Determine the (X, Y) coordinate at the center of the cell enclosing the given text.  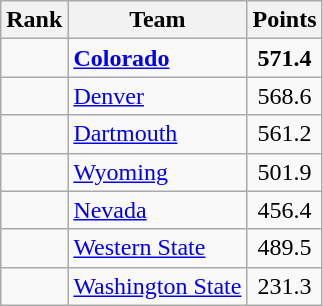
Team (158, 20)
Rank (34, 20)
231.3 (284, 286)
561.2 (284, 134)
Points (284, 20)
Denver (158, 96)
Nevada (158, 210)
Colorado (158, 58)
456.4 (284, 210)
568.6 (284, 96)
Dartmouth (158, 134)
Washington State (158, 286)
Wyoming (158, 172)
501.9 (284, 172)
571.4 (284, 58)
Western State (158, 248)
489.5 (284, 248)
